Pinpoint the cell where the given text exists, returning its [X, Y] midpoint coordinate. 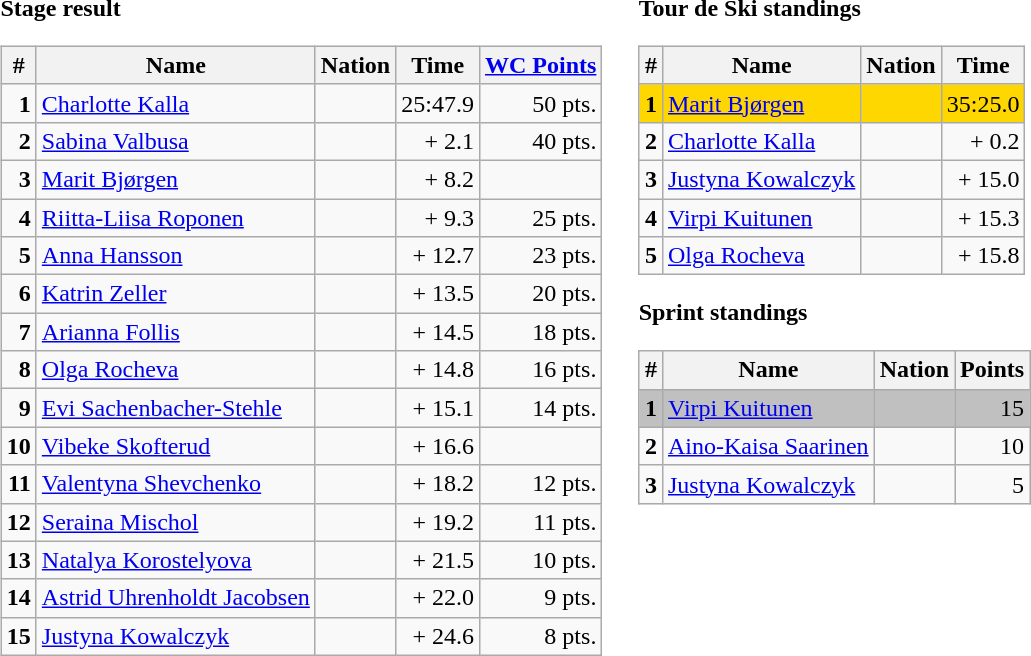
14 pts. [540, 408]
+ 14.5 [438, 332]
9 [18, 408]
+ 14.8 [438, 370]
Points [992, 370]
+ 9.3 [438, 217]
+ 15.0 [983, 179]
13 [18, 560]
Evi Sachenbacher-Stehle [176, 408]
Aino-Kaisa Saarinen [768, 446]
9 pts. [540, 598]
6 [18, 294]
WC Points [540, 65]
10 pts. [540, 560]
25:47.9 [438, 103]
+ 24.6 [438, 636]
+ 15.1 [438, 408]
8 [18, 370]
+ 13.5 [438, 294]
20 pts. [540, 294]
+ 8.2 [438, 179]
16 pts. [540, 370]
Anna Hansson [176, 256]
Astrid Uhrenholdt Jacobsen [176, 598]
+ 22.0 [438, 598]
+ 19.2 [438, 522]
Arianna Follis [176, 332]
Riitta-Liisa Roponen [176, 217]
12 [18, 522]
+ 12.7 [438, 256]
25 pts. [540, 217]
Sabina Valbusa [176, 141]
+ 16.6 [438, 446]
+ 0.2 [983, 141]
14 [18, 598]
11 pts. [540, 522]
Valentyna Shevchenko [176, 484]
50 pts. [540, 103]
23 pts. [540, 256]
8 pts. [540, 636]
40 pts. [540, 141]
Katrin Zeller [176, 294]
12 pts. [540, 484]
+ 21.5 [438, 560]
11 [18, 484]
+ 15.3 [983, 217]
18 pts. [540, 332]
35:25.0 [983, 103]
Seraina Mischol [176, 522]
+ 18.2 [438, 484]
+ 15.8 [983, 256]
7 [18, 332]
+ 2.1 [438, 141]
Vibeke Skofterud [176, 446]
Natalya Korostelyova [176, 560]
